Extract the (X, Y) coordinate from the center of the cell holding the provided text.  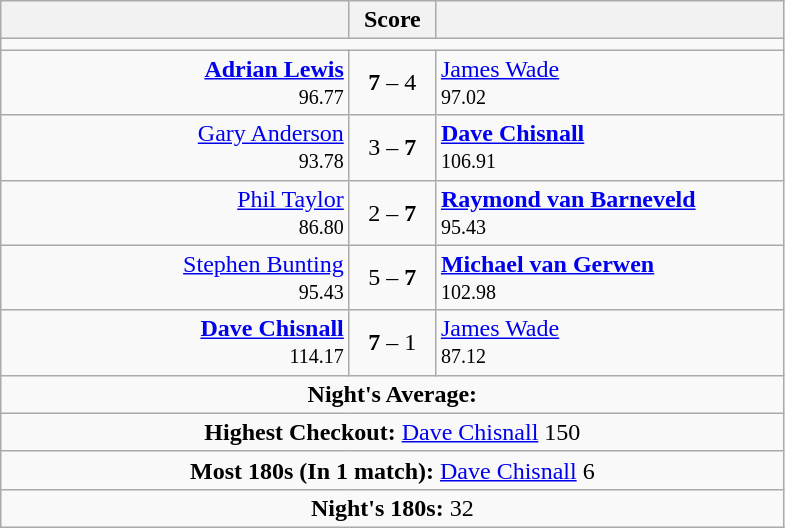
7 – 4 (392, 82)
James Wade 87.12 (610, 342)
James Wade 97.02 (610, 82)
Night's 180s: 32 (392, 508)
7 – 1 (392, 342)
Michael van Gerwen 102.98 (610, 278)
3 – 7 (392, 148)
Night's Average: (392, 394)
2 – 7 (392, 212)
Phil Taylor 86.80 (176, 212)
Score (392, 20)
Most 180s (In 1 match): Dave Chisnall 6 (392, 470)
Dave Chisnall 106.91 (610, 148)
Adrian Lewis 96.77 (176, 82)
5 – 7 (392, 278)
Gary Anderson 93.78 (176, 148)
Stephen Bunting 95.43 (176, 278)
Raymond van Barneveld 95.43 (610, 212)
Dave Chisnall 114.17 (176, 342)
Highest Checkout: Dave Chisnall 150 (392, 432)
